Locate the cell with the specified text and output its (X, Y) center coordinate. 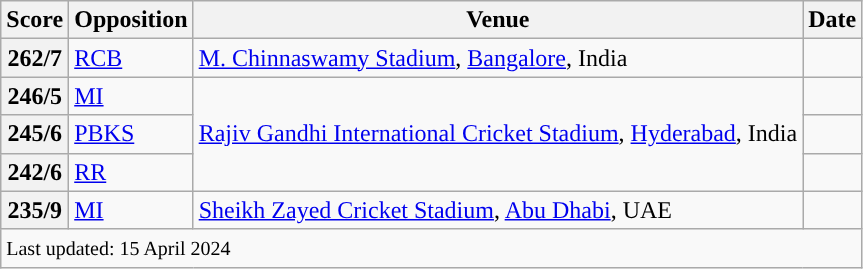
Date (832, 20)
Sheikh Zayed Cricket Stadium, Abu Dhabi, UAE (498, 210)
M. Chinnaswamy Stadium, Bangalore, India (498, 58)
Venue (498, 20)
RR (131, 172)
262/7 (35, 58)
242/6 (35, 172)
Rajiv Gandhi International Cricket Stadium, Hyderabad, India (498, 134)
235/9 (35, 210)
245/6 (35, 134)
PBKS (131, 134)
Last updated: 15 April 2024 (432, 248)
246/5 (35, 96)
Score (35, 20)
RCB (131, 58)
Opposition (131, 20)
